Locate the cell with the specified text and output its (x, y) center coordinate. 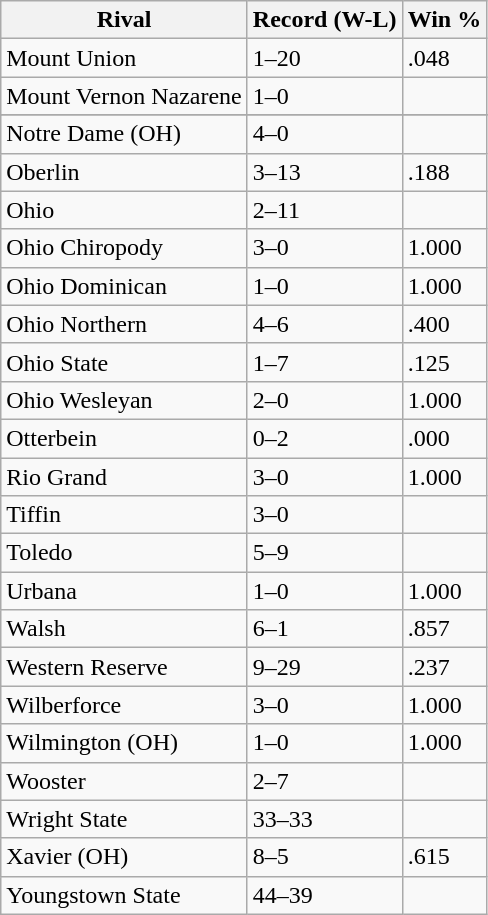
Walsh (124, 629)
Xavier (OH) (124, 857)
Tiffin (124, 515)
Oberlin (124, 172)
Notre Dame (OH) (124, 134)
Youngstown State (124, 895)
Ohio Wesleyan (124, 400)
.237 (444, 667)
Wright State (124, 819)
Wilmington (OH) (124, 743)
Wilberforce (124, 705)
Western Reserve (124, 667)
44–39 (324, 895)
Rio Grand (124, 477)
.615 (444, 857)
Rival (124, 20)
Ohio Dominican (124, 286)
Urbana (124, 591)
.000 (444, 438)
Toledo (124, 553)
6–1 (324, 629)
2–7 (324, 781)
4–0 (324, 134)
.400 (444, 324)
Ohio Northern (124, 324)
Record (W-L) (324, 20)
3–13 (324, 172)
.188 (444, 172)
33–33 (324, 819)
9–29 (324, 667)
.857 (444, 629)
2–11 (324, 210)
1–7 (324, 362)
.125 (444, 362)
8–5 (324, 857)
Wooster (124, 781)
5–9 (324, 553)
Ohio Chiropody (124, 248)
Win % (444, 20)
Mount Vernon Nazarene (124, 96)
Otterbein (124, 438)
Ohio State (124, 362)
Mount Union (124, 58)
0–2 (324, 438)
Ohio (124, 210)
1–20 (324, 58)
2–0 (324, 400)
4–6 (324, 324)
.048 (444, 58)
